Capture the cell that displays the provided text and extract its [x, y] central coordinate. 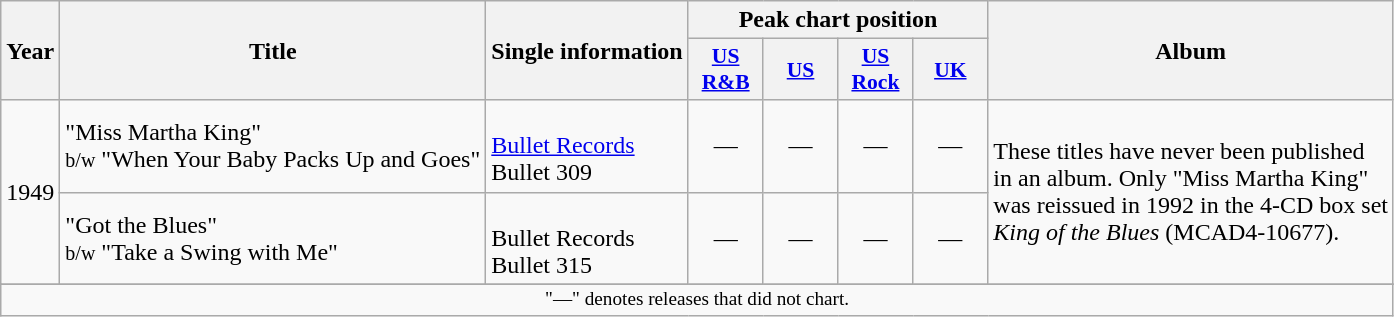
These titles have never been published in an album. Only "Miss Martha King" was reissued in 1992 in the 4-CD box set King of the Blues (MCAD4-10677). [1191, 192]
Bullet Records Bullet 309 [587, 146]
"Got the Blues"b/w "Take a Swing with Me" [273, 238]
US R&B [726, 70]
"Miss Martha King"b/w "When Your Baby Packs Up and Goes" [273, 146]
Title [273, 50]
US [800, 70]
Bullet Records Bullet 315 [587, 238]
"—" denotes releases that did not chart. [698, 300]
Year [30, 50]
Album [1191, 50]
Single information [587, 50]
Peak chart position [838, 20]
1949 [30, 192]
US Rock [876, 70]
UK [950, 70]
